Determine the (x, y) coordinate at the center of the cell enclosing the given text.  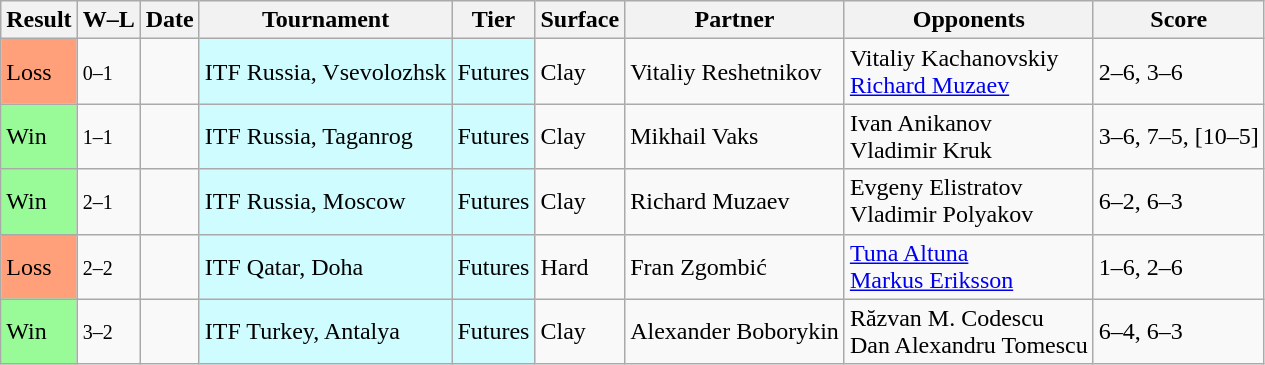
ITF Russia, Vsevolozhsk (326, 72)
Răzvan M. Codescu Dan Alexandru Tomescu (968, 332)
Hard (580, 266)
3–2 (108, 332)
Date (170, 20)
Richard Muzaev (735, 202)
Mikhail Vaks (735, 136)
ITF Russia, Moscow (326, 202)
Fran Zgombić (735, 266)
6–4, 6–3 (1178, 332)
2–2 (108, 266)
2–1 (108, 202)
W–L (108, 20)
Tuna Altuna Markus Eriksson (968, 266)
Tier (494, 20)
0–1 (108, 72)
Result (39, 20)
Alexander Boborykin (735, 332)
Surface (580, 20)
Vitaliy Kachanovskiy Richard Muzaev (968, 72)
ITF Turkey, Antalya (326, 332)
2–6, 3–6 (1178, 72)
6–2, 6–3 (1178, 202)
Partner (735, 20)
Tournament (326, 20)
Opponents (968, 20)
Evgeny Elistratov Vladimir Polyakov (968, 202)
ITF Russia, Taganrog (326, 136)
3–6, 7–5, [10–5] (1178, 136)
Score (1178, 20)
1–6, 2–6 (1178, 266)
ITF Qatar, Doha (326, 266)
Ivan Anikanov Vladimir Kruk (968, 136)
1–1 (108, 136)
Vitaliy Reshetnikov (735, 72)
